Return (x, y) of the center of cell containing provided text 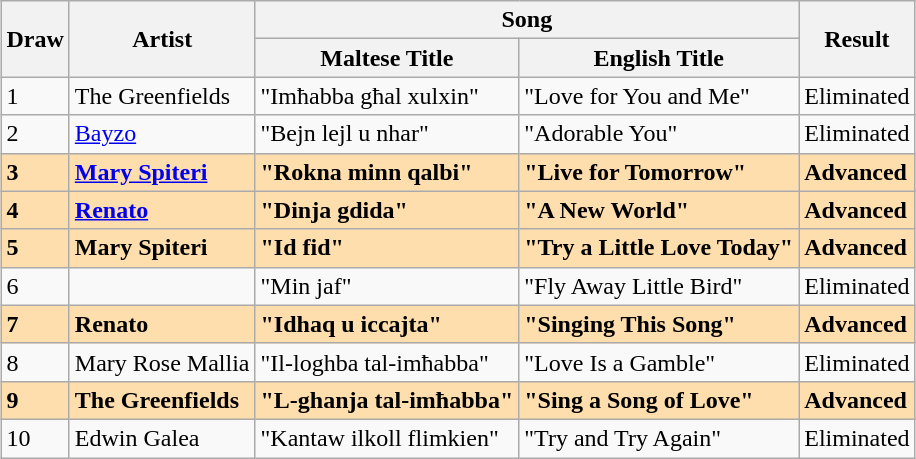
"Dinja gdida" (387, 210)
Result (857, 39)
"Try and Try Again" (659, 438)
2 (35, 134)
"L-ghanja tal-imħabba" (387, 400)
Bayzo (162, 134)
"Kantaw ilkoll flimkien" (387, 438)
"Idhaq u iccajta" (387, 324)
"Imħabba għal xulxin" (387, 96)
Draw (35, 39)
"Live for Tomorrow" (659, 172)
"Love Is a Gamble" (659, 362)
5 (35, 248)
"Bejn lejl u nhar" (387, 134)
1 (35, 96)
9 (35, 400)
"Id fid" (387, 248)
"Min jaf" (387, 286)
8 (35, 362)
Song (527, 20)
Maltese Title (387, 58)
"Love for You and Me" (659, 96)
"Singing This Song" (659, 324)
Mary Rose Mallia (162, 362)
"Fly Away Little Bird" (659, 286)
3 (35, 172)
"Adorable You" (659, 134)
10 (35, 438)
6 (35, 286)
"A New World" (659, 210)
Edwin Galea (162, 438)
English Title (659, 58)
"Try a Little Love Today" (659, 248)
4 (35, 210)
"Sing a Song of Love" (659, 400)
"Il-loghba tal-imħabba" (387, 362)
7 (35, 324)
"Rokna minn qalbi" (387, 172)
Artist (162, 39)
